Capture the cell that displays the provided text and extract its [X, Y] central coordinate. 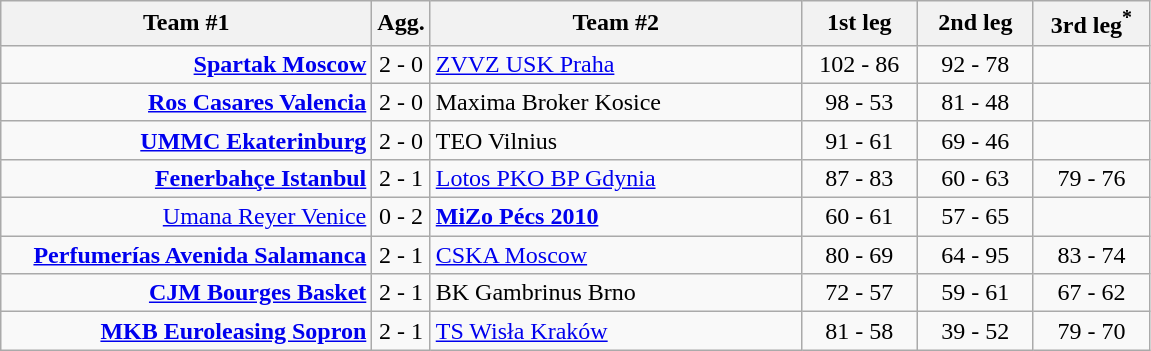
57 - 65 [975, 217]
CJM Bourges Basket [186, 293]
60 - 61 [859, 217]
39 - 52 [975, 331]
92 - 78 [975, 64]
59 - 61 [975, 293]
Fenerbahçe Istanbul [186, 178]
Lotos PKO BP Gdynia [616, 178]
81 - 58 [859, 331]
Ros Casares Valencia [186, 102]
72 - 57 [859, 293]
2nd leg [975, 24]
Umana Reyer Venice [186, 217]
BK Gambrinus Brno [616, 293]
1st leg [859, 24]
102 - 86 [859, 64]
Perfumerías Avenida Salamanca [186, 255]
Team #2 [616, 24]
Team #1 [186, 24]
69 - 46 [975, 140]
83 - 74 [1091, 255]
81 - 48 [975, 102]
Maxima Broker Kosice [616, 102]
ZVVZ USK Praha [616, 64]
79 - 70 [1091, 331]
64 - 95 [975, 255]
0 - 2 [401, 217]
CSKA Moscow [616, 255]
79 - 76 [1091, 178]
Agg. [401, 24]
TS Wisła Kraków [616, 331]
98 - 53 [859, 102]
TEO Vilnius [616, 140]
87 - 83 [859, 178]
3rd leg* [1091, 24]
Spartak Moscow [186, 64]
MiZo Pécs 2010 [616, 217]
80 - 69 [859, 255]
UMMC Ekaterinburg [186, 140]
67 - 62 [1091, 293]
91 - 61 [859, 140]
MKB Euroleasing Sopron [186, 331]
60 - 63 [975, 178]
